Output the (x, y) coordinate of the center of the cell containing the given text.  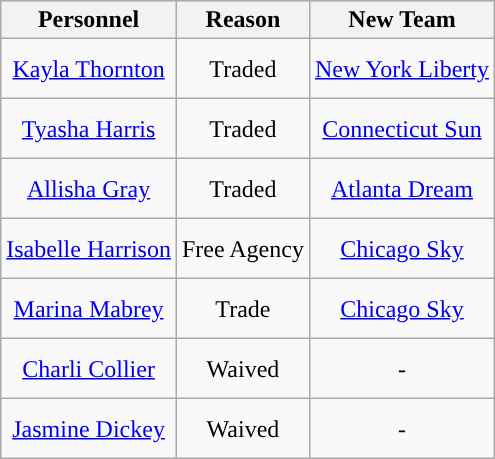
Free Agency (242, 249)
Isabelle Harrison (89, 249)
Charli Collier (89, 369)
Personnel (89, 20)
New Team (402, 20)
Allisha Gray (89, 189)
Reason (242, 20)
Connecticut Sun (402, 129)
Atlanta Dream (402, 189)
New York Liberty (402, 69)
Trade (242, 309)
Jasmine Dickey (89, 429)
Kayla Thornton (89, 69)
Tyasha Harris (89, 129)
Marina Mabrey (89, 309)
